Determine the [X, Y] coordinate at the center of the cell enclosing the given text.  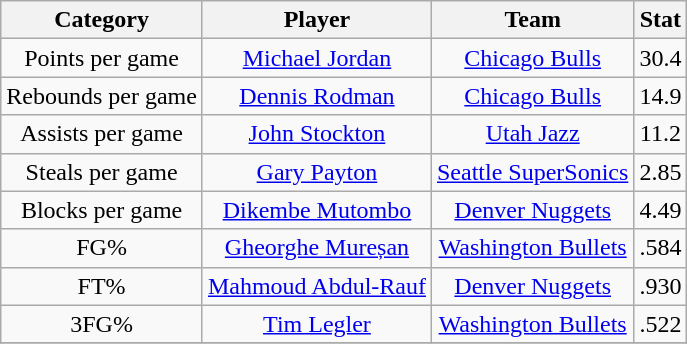
Dikembe Mutombo [316, 210]
3FG% [102, 324]
Steals per game [102, 172]
Category [102, 20]
.584 [660, 248]
Seattle SuperSonics [532, 172]
Gary Payton [316, 172]
30.4 [660, 58]
Michael Jordan [316, 58]
Mahmoud Abdul-Rauf [316, 286]
Team [532, 20]
Points per game [102, 58]
Blocks per game [102, 210]
4.49 [660, 210]
2.85 [660, 172]
14.9 [660, 96]
11.2 [660, 134]
.930 [660, 286]
.522 [660, 324]
John Stockton [316, 134]
Utah Jazz [532, 134]
FT% [102, 286]
Dennis Rodman [316, 96]
FG% [102, 248]
Player [316, 20]
Gheorghe Mureșan [316, 248]
Rebounds per game [102, 96]
Tim Legler [316, 324]
Stat [660, 20]
Assists per game [102, 134]
